Return [x, y] of the center of cell containing provided text 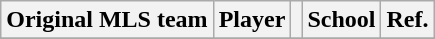
School [342, 20]
Ref. [408, 20]
Player [252, 20]
Original MLS team [107, 20]
